Extract the (X, Y) coordinate from the center of the cell holding the provided text.  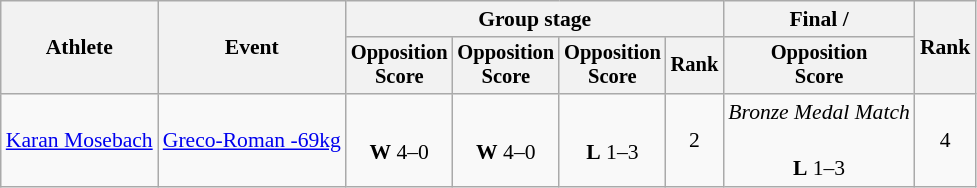
Bronze Medal MatchL 1–3 (819, 140)
Greco-Roman -69kg (252, 140)
Karan Mosebach (80, 140)
Event (252, 48)
Final / (819, 19)
Group stage (534, 19)
2 (695, 140)
Athlete (80, 48)
4 (946, 140)
L 1–3 (612, 140)
